Identify which cell holds the provided text, then report its (x, y) central coordinate. 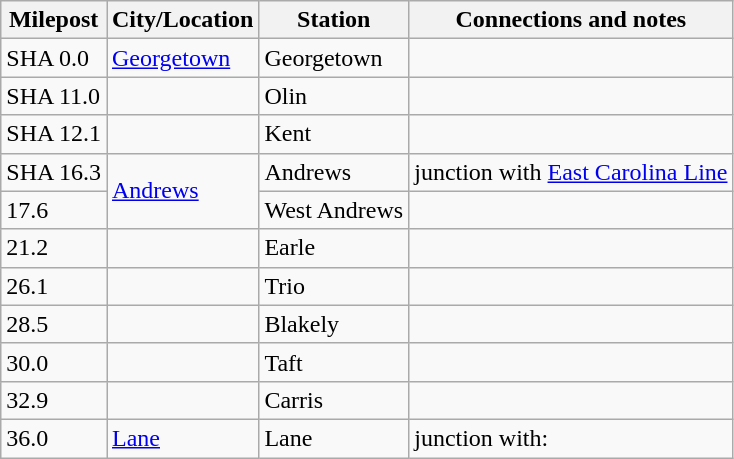
Taft (334, 362)
32.9 (54, 400)
Station (334, 20)
21.2 (54, 248)
17.6 (54, 210)
junction with: (571, 438)
SHA 11.0 (54, 96)
Olin (334, 96)
SHA 12.1 (54, 134)
26.1 (54, 286)
Carris (334, 400)
SHA 0.0 (54, 58)
SHA 16.3 (54, 172)
Kent (334, 134)
Trio (334, 286)
Blakely (334, 324)
28.5 (54, 324)
City/Location (182, 20)
36.0 (54, 438)
Milepost (54, 20)
30.0 (54, 362)
junction with East Carolina Line (571, 172)
Earle (334, 248)
West Andrews (334, 210)
Connections and notes (571, 20)
